Search for the cell housing the specified text and yield its (x, y) center coordinate. 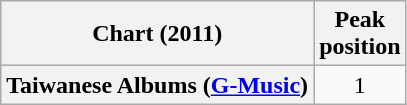
Taiwanese Albums (G-Music) (158, 85)
Peakposition (360, 34)
1 (360, 85)
Chart (2011) (158, 34)
